Provide the (X, Y) coordinate of the cell's center where the given text is located.  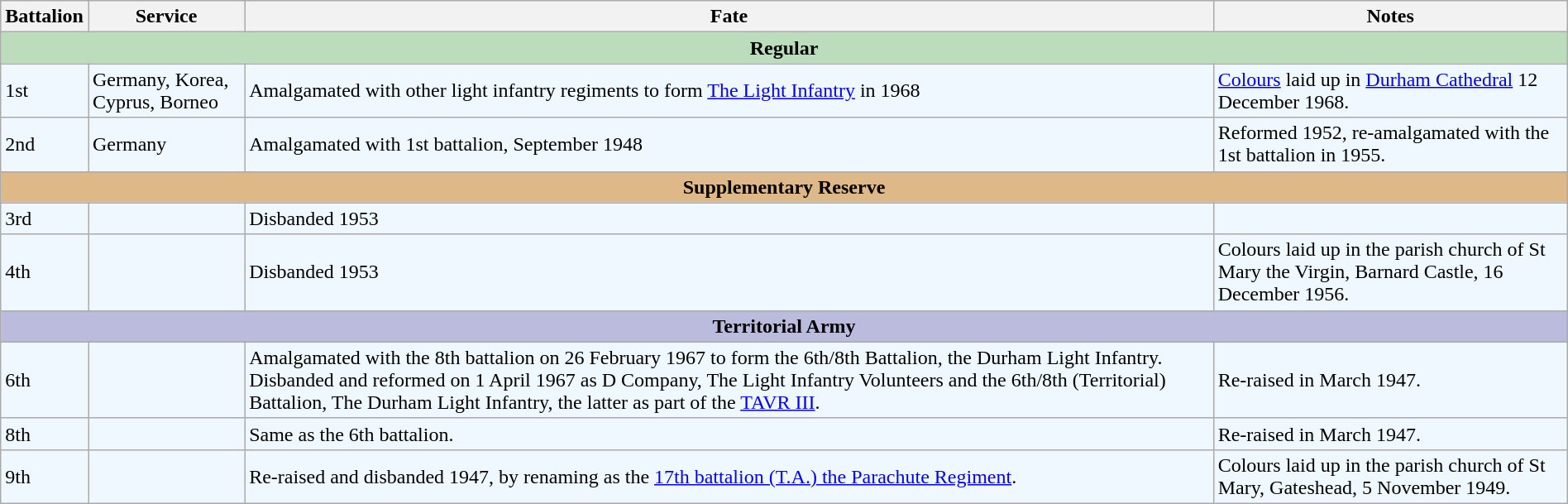
Regular (784, 48)
Reformed 1952, re-amalgamated with the 1st battalion in 1955. (1390, 144)
1st (45, 91)
Amalgamated with 1st battalion, September 1948 (729, 144)
Battalion (45, 17)
Colours laid up in Durham Cathedral 12 December 1968. (1390, 91)
Amalgamated with other light infantry regiments to form The Light Infantry in 1968 (729, 91)
Service (165, 17)
8th (45, 434)
Fate (729, 17)
Colours laid up in the parish church of St Mary, Gateshead, 5 November 1949. (1390, 477)
Same as the 6th battalion. (729, 434)
Germany, Korea, Cyprus, Borneo (165, 91)
4th (45, 272)
2nd (45, 144)
Germany (165, 144)
3rd (45, 218)
9th (45, 477)
Re-raised and disbanded 1947, by renaming as the 17th battalion (T.A.) the Parachute Regiment. (729, 477)
Supplementary Reserve (784, 187)
Territorial Army (784, 326)
6th (45, 380)
Colours laid up in the parish church of St Mary the Virgin, Barnard Castle, 16 December 1956. (1390, 272)
Notes (1390, 17)
